Return (X, Y) of the center of cell containing provided text 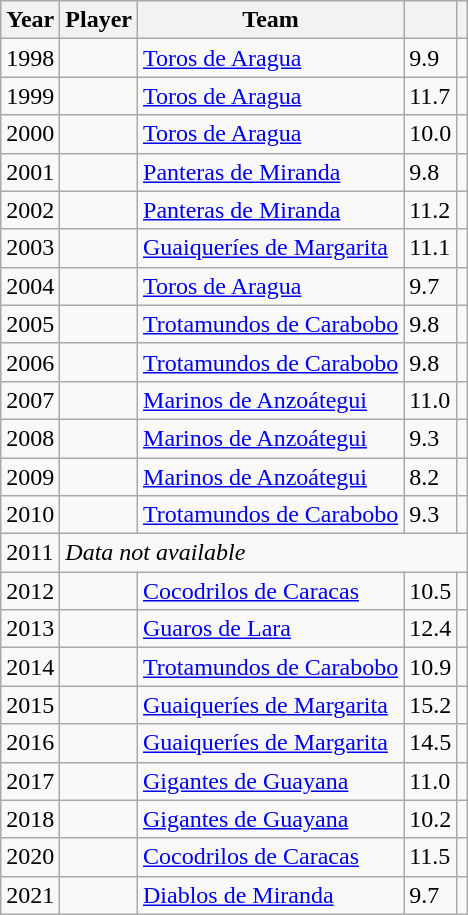
2016 (30, 743)
Year (30, 20)
2000 (30, 134)
1999 (30, 96)
10.9 (430, 667)
Guaros de Lara (271, 629)
10.2 (430, 819)
11.7 (430, 96)
2004 (30, 286)
11.5 (430, 857)
2008 (30, 438)
1998 (30, 58)
2001 (30, 172)
2009 (30, 477)
2006 (30, 362)
2002 (30, 210)
2007 (30, 400)
9.9 (430, 58)
Data not available (264, 553)
15.2 (430, 705)
Player (99, 20)
2012 (30, 591)
2017 (30, 781)
8.2 (430, 477)
2013 (30, 629)
2011 (30, 553)
10.5 (430, 591)
2010 (30, 515)
2015 (30, 705)
Team (271, 20)
11.2 (430, 210)
2021 (30, 895)
14.5 (430, 743)
10.0 (430, 134)
11.1 (430, 248)
Diablos de Miranda (271, 895)
2005 (30, 324)
2020 (30, 857)
2003 (30, 248)
2014 (30, 667)
12.4 (430, 629)
2018 (30, 819)
